For the text-containing cell, return its midpoint in [X, Y] coordinate format. 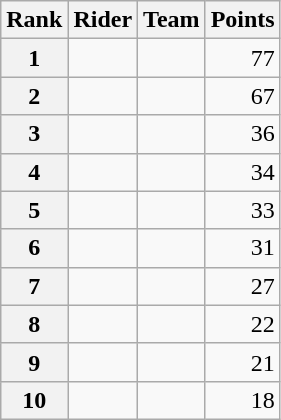
21 [242, 362]
2 [34, 96]
8 [34, 324]
34 [242, 172]
Rank [34, 20]
27 [242, 286]
33 [242, 210]
31 [242, 248]
4 [34, 172]
18 [242, 400]
3 [34, 134]
7 [34, 286]
10 [34, 400]
Rider [103, 20]
Points [242, 20]
67 [242, 96]
Team [172, 20]
9 [34, 362]
36 [242, 134]
5 [34, 210]
77 [242, 58]
6 [34, 248]
22 [242, 324]
1 [34, 58]
